Detect which cell encompasses the target text, then output its [x, y] center coordinate. 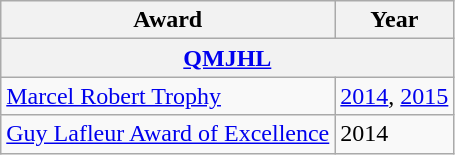
2014 [394, 134]
Year [394, 20]
Guy Lafleur Award of Excellence [168, 134]
Award [168, 20]
2014, 2015 [394, 96]
QMJHL [228, 58]
Marcel Robert Trophy [168, 96]
